Provide the [X, Y] coordinate of the cell's center where the given text is located.  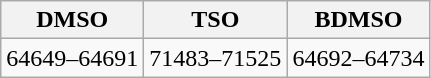
TSO [216, 20]
71483–71525 [216, 58]
64692–64734 [358, 58]
BDMSO [358, 20]
64649–64691 [72, 58]
DMSO [72, 20]
